Capture the cell that displays the provided text and extract its (X, Y) central coordinate. 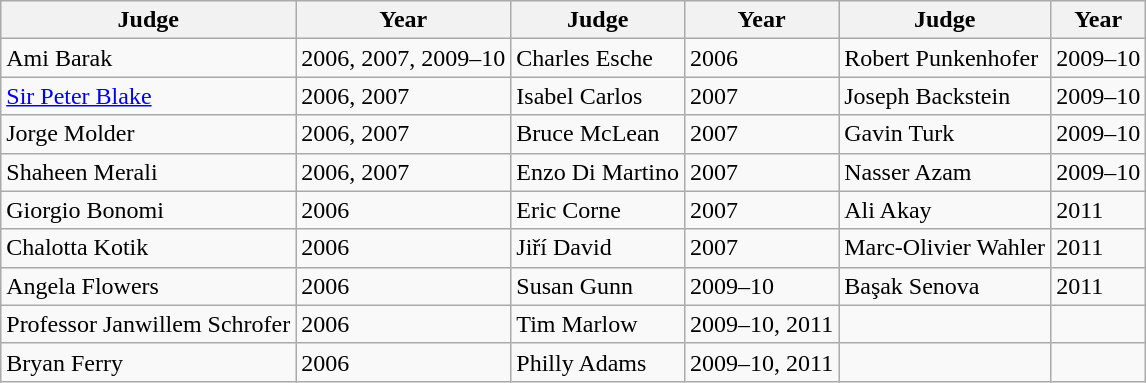
Bryan Ferry (148, 362)
Giorgio Bonomi (148, 210)
Ali Akay (945, 210)
Gavin Turk (945, 134)
Eric Corne (598, 210)
Chalotta Kotik (148, 248)
Shaheen Merali (148, 172)
Professor Janwillem Schrofer (148, 324)
2006, 2007, 2009–10 (404, 58)
Bruce McLean (598, 134)
Jorge Molder (148, 134)
Robert Punkenhofer (945, 58)
Philly Adams (598, 362)
Isabel Carlos (598, 96)
Joseph Backstein (945, 96)
Ami Barak (148, 58)
Angela Flowers (148, 286)
Tim Marlow (598, 324)
Başak Senova (945, 286)
Marc-Olivier Wahler (945, 248)
Charles Esche (598, 58)
Nasser Azam (945, 172)
Jiří David (598, 248)
Enzo Di Martino (598, 172)
Sir Peter Blake (148, 96)
Susan Gunn (598, 286)
